Locate the cell with the specified text and output its [X, Y] center coordinate. 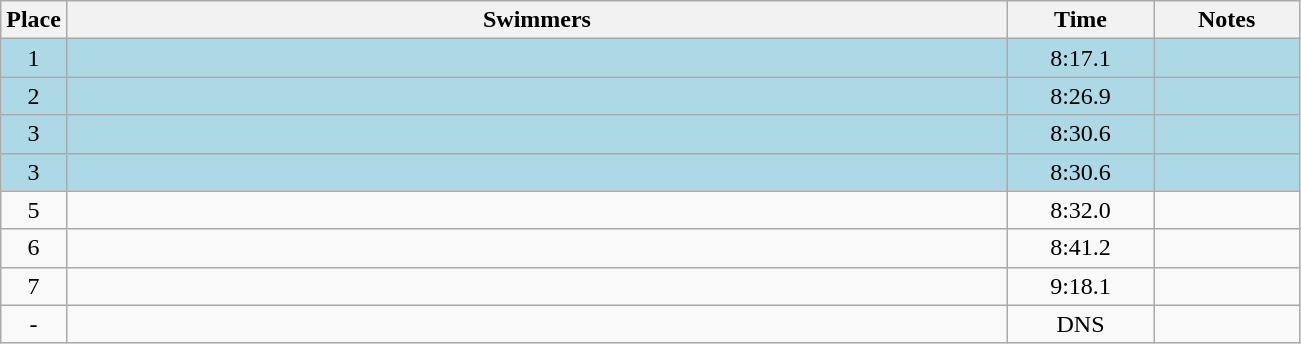
Time [1081, 20]
7 [34, 286]
DNS [1081, 324]
Notes [1227, 20]
1 [34, 58]
8:26.9 [1081, 96]
Swimmers [536, 20]
Place [34, 20]
8:41.2 [1081, 248]
6 [34, 248]
5 [34, 210]
8:17.1 [1081, 58]
- [34, 324]
2 [34, 96]
8:32.0 [1081, 210]
9:18.1 [1081, 286]
